From the cell containing the given text, extract its center point as [x, y] coordinate. 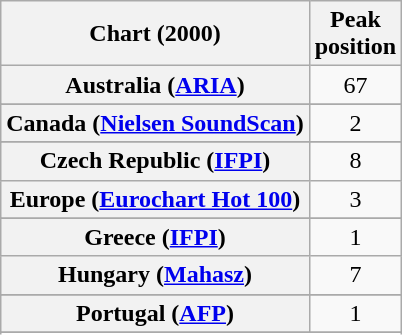
8 [355, 161]
Australia (ARIA) [155, 85]
7 [355, 275]
Chart (2000) [155, 34]
Canada (Nielsen SoundScan) [155, 123]
Hungary (Mahasz) [155, 275]
Greece (IFPI) [155, 237]
Peakposition [355, 34]
Europe (Eurochart Hot 100) [155, 199]
2 [355, 123]
3 [355, 199]
67 [355, 85]
Czech Republic (IFPI) [155, 161]
Portugal (AFP) [155, 313]
